Detect which cell encompasses the target text, then output its [x, y] center coordinate. 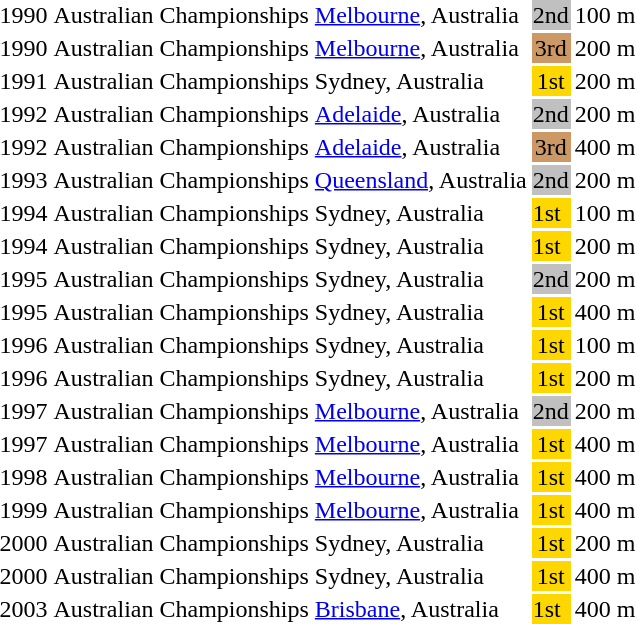
Queensland, Australia [420, 180]
Brisbane, Australia [420, 609]
